Determine the [X, Y] coordinate at the center of the cell enclosing the given text.  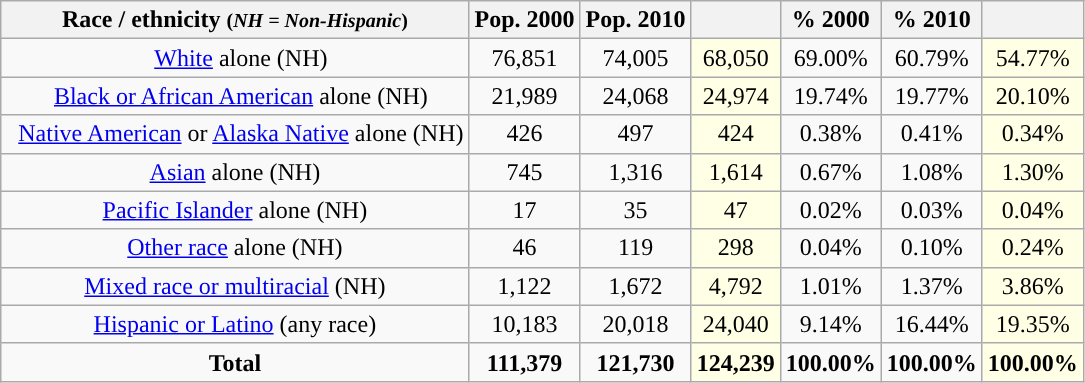
111,379 [524, 362]
Pop. 2000 [524, 20]
1,122 [524, 286]
9.14% [830, 324]
% 2000 [830, 20]
745 [524, 172]
74,005 [636, 58]
68,050 [736, 58]
19.35% [1032, 324]
24,974 [736, 96]
3.86% [1032, 286]
1,316 [636, 172]
497 [636, 134]
Asian alone (NH) [235, 172]
0.34% [1032, 134]
119 [636, 248]
0.67% [830, 172]
Black or African American alone (NH) [235, 96]
White alone (NH) [235, 58]
1.37% [932, 286]
Native American or Alaska Native alone (NH) [235, 134]
35 [636, 210]
19.77% [932, 96]
54.77% [1032, 58]
Hispanic or Latino (any race) [235, 324]
124,239 [736, 362]
Mixed race or multiracial (NH) [235, 286]
% 2010 [932, 20]
1.01% [830, 286]
69.00% [830, 58]
Race / ethnicity (NH = Non-Hispanic) [235, 20]
60.79% [932, 58]
1,672 [636, 286]
76,851 [524, 58]
Pop. 2010 [636, 20]
Total [235, 362]
1.08% [932, 172]
10,183 [524, 324]
47 [736, 210]
0.41% [932, 134]
1.30% [1032, 172]
24,040 [736, 324]
17 [524, 210]
Other race alone (NH) [235, 248]
0.38% [830, 134]
121,730 [636, 362]
0.24% [1032, 248]
4,792 [736, 286]
Pacific Islander alone (NH) [235, 210]
16.44% [932, 324]
0.10% [932, 248]
298 [736, 248]
0.03% [932, 210]
20,018 [636, 324]
424 [736, 134]
0.02% [830, 210]
21,989 [524, 96]
20.10% [1032, 96]
19.74% [830, 96]
1,614 [736, 172]
46 [524, 248]
426 [524, 134]
24,068 [636, 96]
